Identify which cell holds the provided text, then report its (X, Y) central coordinate. 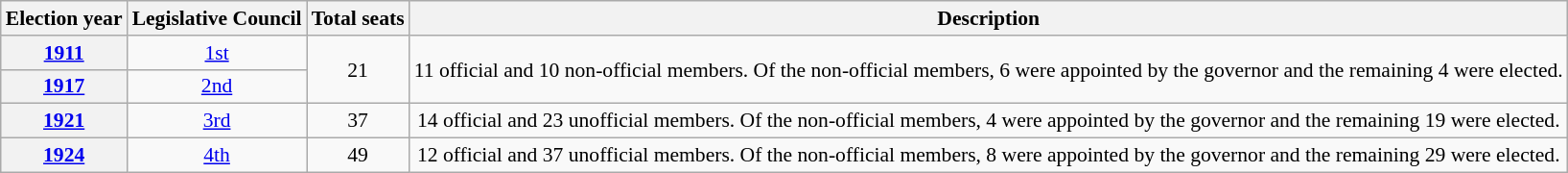
21 (359, 69)
1921 (64, 121)
1924 (64, 156)
Election year (64, 18)
1st (217, 53)
3rd (217, 121)
12 official and 37 unofficial members. Of the non-official members, 8 were appointed by the governor and the remaining 29 were elected. (989, 156)
Description (989, 18)
Total seats (359, 18)
Legislative Council (217, 18)
2nd (217, 86)
37 (359, 121)
49 (359, 156)
1917 (64, 86)
14 official and 23 unofficial members. Of the non-official members, 4 were appointed by the governor and the remaining 19 were elected. (989, 121)
11 official and 10 non-official members. Of the non-official members, 6 were appointed by the governor and the remaining 4 were elected. (989, 69)
1911 (64, 53)
4th (217, 156)
